Find where the given text appears and provide that cell's center as [x, y] coordinate. 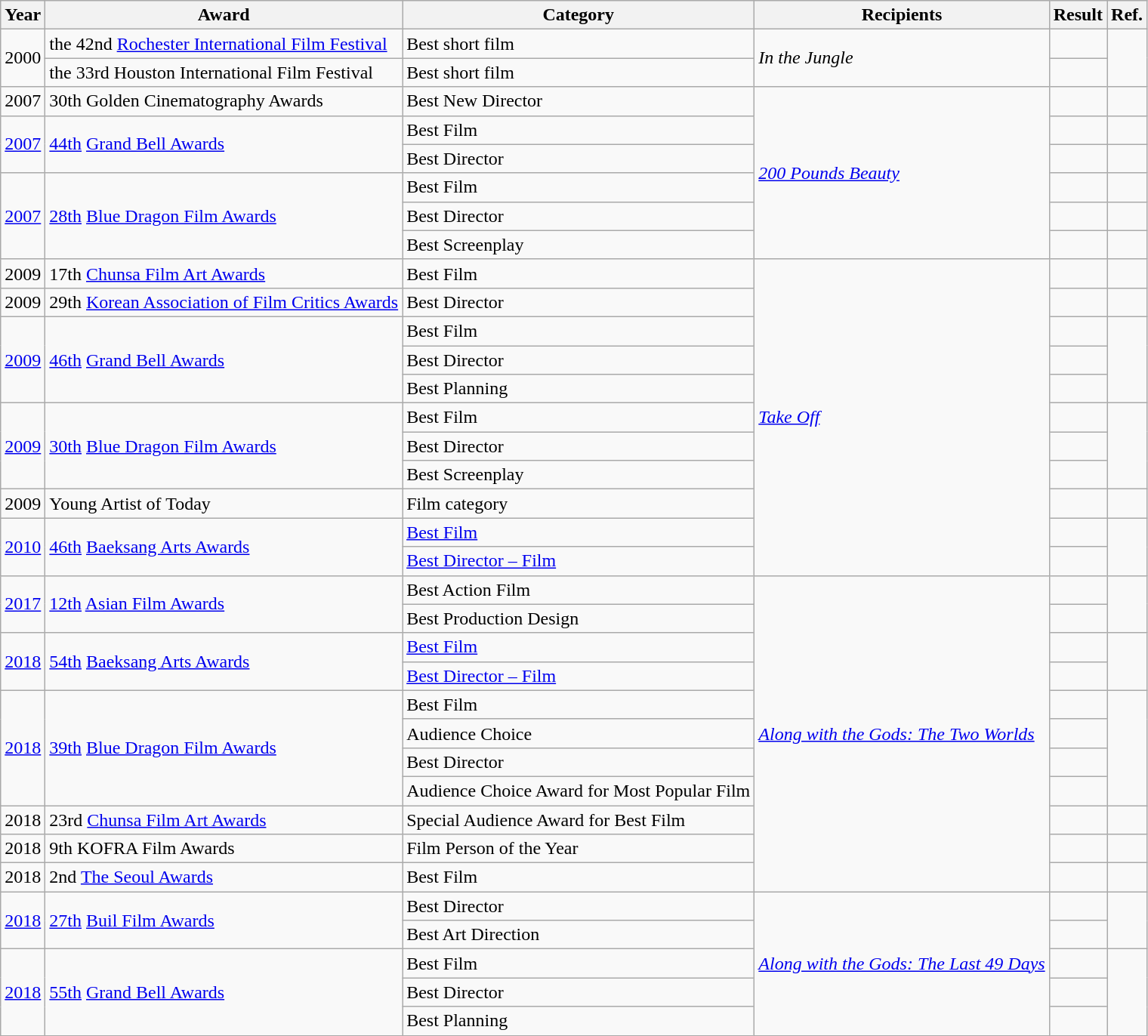
27th Buil Film Awards [224, 920]
Award [224, 15]
Audience Choice Award for Most Popular Film [579, 791]
Category [579, 15]
29th Korean Association of Film Critics Awards [224, 302]
the 33rd Houston International Film Festival [224, 72]
44th Grand Bell Awards [224, 144]
Along with the Gods: The Two Worlds [902, 734]
46th Baeksang Arts Awards [224, 547]
Young Artist of Today [224, 504]
39th Blue Dragon Film Awards [224, 748]
Best Art Direction [579, 935]
2017 [23, 604]
Year [23, 15]
12th Asian Film Awards [224, 604]
17th Chunsa Film Art Awards [224, 273]
28th Blue Dragon Film Awards [224, 216]
Special Audience Award for Best Film [579, 819]
9th KOFRA Film Awards [224, 849]
54th Baeksang Arts Awards [224, 661]
the 42nd Rochester International Film Festival [224, 44]
Recipients [902, 15]
Result [1078, 15]
Along with the Gods: The Last 49 Days [902, 964]
Audience Choice [579, 733]
55th Grand Bell Awards [224, 992]
Take Off [902, 417]
Film category [579, 504]
2000 [23, 58]
Best New Director [579, 101]
Film Person of the Year [579, 849]
Ref. [1127, 15]
30th Blue Dragon Film Awards [224, 446]
30th Golden Cinematography Awards [224, 101]
2010 [23, 547]
Best Action Film [579, 590]
Best Production Design [579, 618]
46th Grand Bell Awards [224, 359]
2nd The Seoul Awards [224, 877]
23rd Chunsa Film Art Awards [224, 819]
In the Jungle [902, 58]
200 Pounds Beauty [902, 173]
